Output the [X, Y] coordinate of the center of the cell containing the given text.  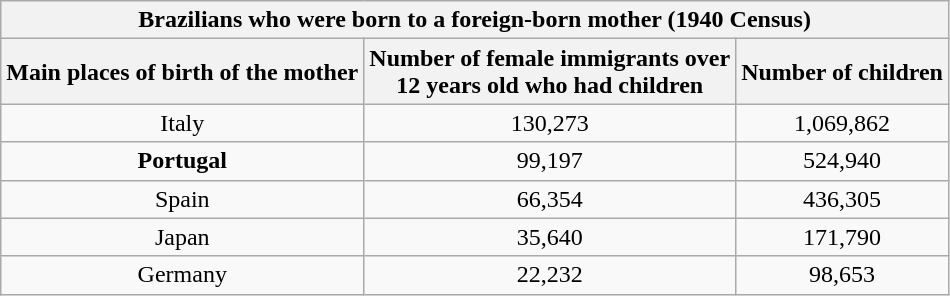
Brazilians who were born to a foreign-born mother (1940 Census) [475, 20]
524,940 [842, 161]
Germany [182, 275]
99,197 [550, 161]
Japan [182, 237]
436,305 [842, 199]
130,273 [550, 123]
1,069,862 [842, 123]
98,653 [842, 275]
Spain [182, 199]
22,232 [550, 275]
Number of female immigrants over12 years old who had children [550, 72]
Main places of birth of the mother [182, 72]
35,640 [550, 237]
66,354 [550, 199]
Number of children [842, 72]
Italy [182, 123]
Portugal [182, 161]
171,790 [842, 237]
